Provide the [X, Y] coordinate of the cell's center where the given text is located.  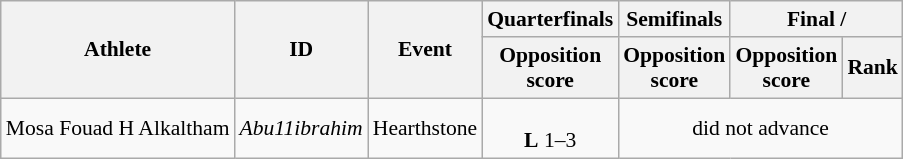
Final / [816, 19]
Athlete [118, 50]
Quarterfinals [550, 19]
Event [425, 50]
Mosa Fouad H Alkaltham [118, 128]
Hearthstone [425, 128]
L 1–3 [550, 128]
Rank [872, 68]
ID [302, 50]
Abu11ibrahim [302, 128]
did not advance [760, 128]
Semifinals [674, 19]
